Return the [x, y] coordinate for the center point of the cell that contains the specified text.  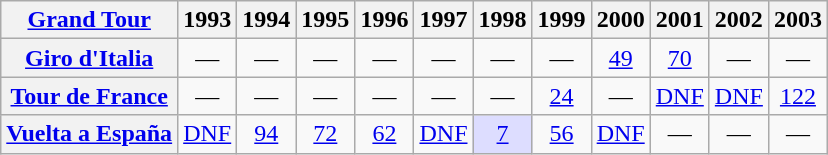
1994 [266, 20]
Tour de France [90, 96]
56 [562, 134]
94 [266, 134]
2001 [680, 20]
1993 [208, 20]
49 [620, 58]
Grand Tour [90, 20]
Giro d'Italia [90, 58]
7 [502, 134]
2003 [798, 20]
2002 [738, 20]
62 [384, 134]
24 [562, 96]
1995 [326, 20]
72 [326, 134]
70 [680, 58]
2000 [620, 20]
1996 [384, 20]
1997 [444, 20]
Vuelta a España [90, 134]
122 [798, 96]
1999 [562, 20]
1998 [502, 20]
